Return the (x, y) coordinate for the center point of the cell that contains the specified text.  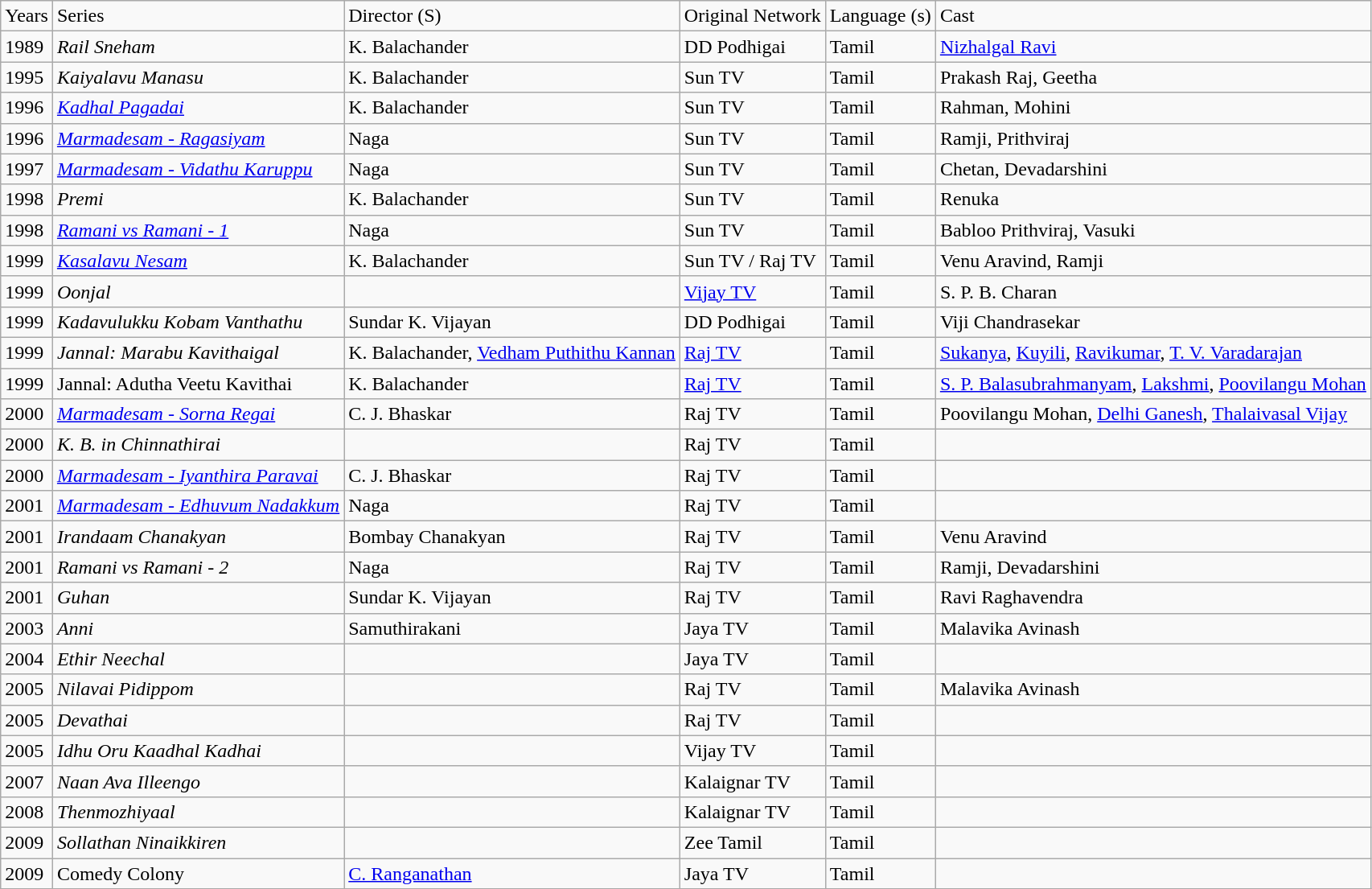
1989 (27, 47)
Venu Aravind, Ramji (1153, 261)
Original Network (753, 16)
Poovilangu Mohan, Delhi Ganesh, Thalaivasal Vijay (1153, 414)
Series (198, 16)
Marmadesam - Sorna Regai (198, 414)
2004 (27, 659)
Rahman, Mohini (1153, 108)
Nizhalgal Ravi (1153, 47)
Ramji, Prithviraj (1153, 138)
Bombay Chanakyan (512, 537)
1995 (27, 77)
Premi (198, 200)
Viji Chandrasekar (1153, 322)
Naan Ava Illeengo (198, 781)
Babloo Prithviraj, Vasuki (1153, 230)
Zee Tamil (753, 842)
Language (s) (880, 16)
Marmadesam - Edhuvum Nadakkum (198, 506)
Oonjal (198, 291)
Ramani vs Ramani - 1 (198, 230)
K. B. in Chinnathirai (198, 445)
Prakash Raj, Geetha (1153, 77)
C. Ranganathan (512, 873)
Venu Aravind (1153, 537)
Ethir Neechal (198, 659)
Thenmozhiyaal (198, 812)
Cast (1153, 16)
Jannal: Adutha Veetu Kavithai (198, 384)
Ramani vs Ramani - 2 (198, 567)
Kadhal Pagadai (198, 108)
Idhu Oru Kaadhal Kadhai (198, 751)
Renuka (1153, 200)
Jannal: Marabu Kavithaigal (198, 352)
Anni (198, 628)
Nilavai Pidippom (198, 689)
Sun TV / Raj TV (753, 261)
K. Balachander, Vedham Puthithu Kannan (512, 352)
Rail Sneham (198, 47)
Samuthirakani (512, 628)
Comedy Colony (198, 873)
1997 (27, 169)
Years (27, 16)
Marmadesam - Vidathu Karuppu (198, 169)
Sukanya, Kuyili, Ravikumar, T. V. Varadarajan (1153, 352)
S. P. B. Charan (1153, 291)
Director (S) (512, 16)
Sollathan Ninaikkiren (198, 842)
2003 (27, 628)
S. P. Balasubrahmanyam, Lakshmi, Poovilangu Mohan (1153, 384)
Marmadesam - Ragasiyam (198, 138)
Kasalavu Nesam (198, 261)
Ravi Raghavendra (1153, 598)
Guhan (198, 598)
2008 (27, 812)
Marmadesam - Iyanthira Paravai (198, 475)
Devathai (198, 720)
Chetan, Devadarshini (1153, 169)
Kadavulukku Kobam Vanthathu (198, 322)
Ramji, Devadarshini (1153, 567)
Irandaam Chanakyan (198, 537)
Kaiyalavu Manasu (198, 77)
2007 (27, 781)
